Search for the cell housing the specified text and yield its (x, y) center coordinate. 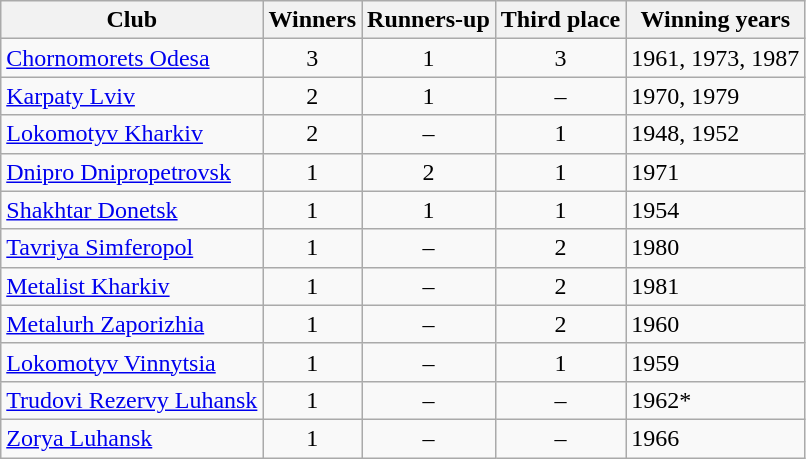
1966 (716, 438)
Winners (312, 20)
1980 (716, 248)
Lokomotyv Vinnytsia (132, 362)
Club (132, 20)
Dnipro Dnipropetrovsk (132, 172)
1954 (716, 210)
Metalist Kharkiv (132, 286)
1981 (716, 286)
Chornomorets Odesa (132, 58)
Lokomotyv Kharkiv (132, 134)
Winning years (716, 20)
1971 (716, 172)
Shakhtar Donetsk (132, 210)
Metalurh Zaporizhia (132, 324)
1959 (716, 362)
Trudovi Rezervy Luhansk (132, 400)
Karpaty Lviv (132, 96)
1970, 1979 (716, 96)
Zorya Luhansk (132, 438)
Tavriya Simferopol (132, 248)
1948, 1952 (716, 134)
1960 (716, 324)
Runners-up (429, 20)
1961, 1973, 1987 (716, 58)
Third place (560, 20)
1962* (716, 400)
